Capture the cell that displays the provided text and extract its [X, Y] central coordinate. 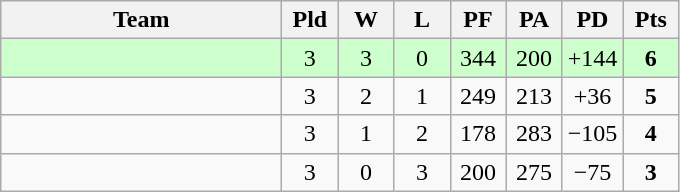
213 [534, 96]
Pld [310, 20]
L [422, 20]
+36 [592, 96]
283 [534, 134]
−75 [592, 172]
PF [478, 20]
+144 [592, 58]
6 [651, 58]
−105 [592, 134]
344 [478, 58]
249 [478, 96]
PD [592, 20]
4 [651, 134]
275 [534, 172]
Pts [651, 20]
W [366, 20]
Team [142, 20]
PA [534, 20]
178 [478, 134]
5 [651, 96]
